Search for the cell housing the specified text and yield its (X, Y) center coordinate. 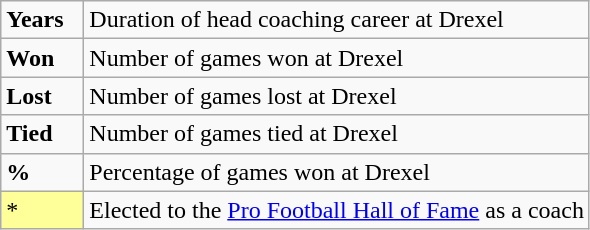
Number of games lost at Drexel (337, 96)
Number of games tied at Drexel (337, 134)
Lost (42, 96)
Percentage of games won at Drexel (337, 172)
% (42, 172)
Tied (42, 134)
Number of games won at Drexel (337, 58)
Won (42, 58)
* (42, 210)
Years (42, 20)
Duration of head coaching career at Drexel (337, 20)
Elected to the Pro Football Hall of Fame as a coach (337, 210)
